Return [x, y] of the center of cell containing provided text 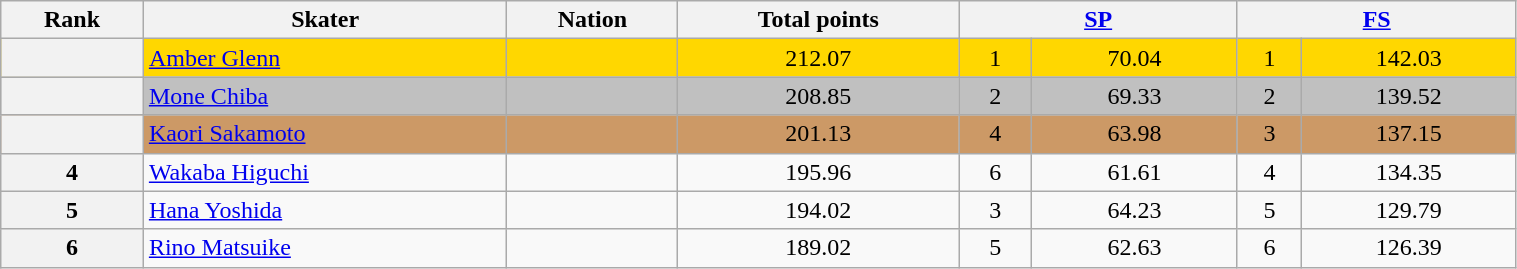
212.07 [818, 58]
Total points [818, 20]
139.52 [1409, 96]
195.96 [818, 172]
Nation [592, 20]
Rank [72, 20]
208.85 [818, 96]
64.23 [1135, 210]
63.98 [1135, 134]
Kaori Sakamoto [325, 134]
FS [1376, 20]
Wakaba Higuchi [325, 172]
126.39 [1409, 248]
Mone Chiba [325, 96]
61.61 [1135, 172]
Hana Yoshida [325, 210]
62.63 [1135, 248]
137.15 [1409, 134]
201.13 [818, 134]
129.79 [1409, 210]
69.33 [1135, 96]
Skater [325, 20]
70.04 [1135, 58]
194.02 [818, 210]
142.03 [1409, 58]
Rino Matsuike [325, 248]
134.35 [1409, 172]
189.02 [818, 248]
Amber Glenn [325, 58]
SP [1098, 20]
